Extract the [x, y] coordinate from the center of the cell holding the provided text.  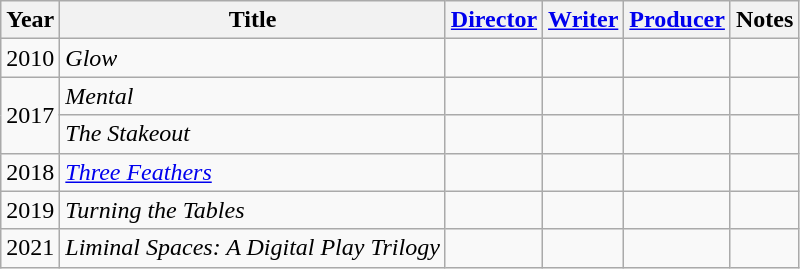
2019 [30, 210]
Year [30, 20]
Glow [253, 58]
Producer [678, 20]
2017 [30, 115]
Three Feathers [253, 172]
The Stakeout [253, 134]
Writer [584, 20]
2010 [30, 58]
2018 [30, 172]
Notes [764, 20]
Mental [253, 96]
Turning the Tables [253, 210]
Director [494, 20]
Liminal Spaces: A Digital Play Trilogy [253, 248]
Title [253, 20]
2021 [30, 248]
